Provide the (X, Y) coordinate of the cell's center where the given text is located.  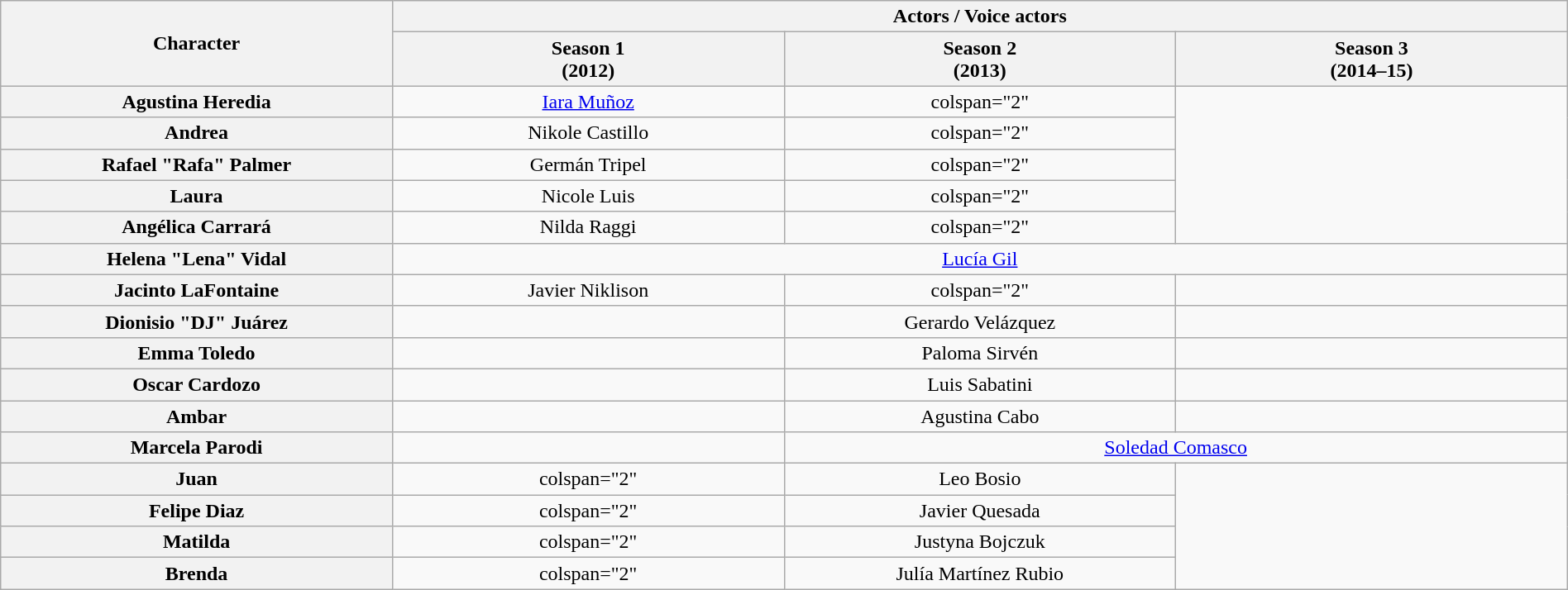
Germán Tripel (588, 164)
Leo Bosio (980, 479)
Agustina Cabo (980, 416)
Agustina Heredia (197, 102)
Matilda (197, 542)
Season 3(2014–15) (1372, 59)
Ambar (197, 416)
Dionisio "DJ" Juárez (197, 321)
Season 1(2012) (588, 59)
Nicole Luis (588, 196)
Juan (197, 479)
Season 2(2013) (980, 59)
Jacinto LaFontaine (197, 290)
Angélica Carrará (197, 227)
Paloma Sirvén (980, 353)
Oscar Cardozo (197, 384)
Soledad Comasco (1176, 448)
Justyna Bojczuk (980, 542)
Laura (197, 196)
Helena "Lena" Vidal (197, 259)
Nikole Castillo (588, 133)
Javier Quesada (980, 511)
Luis Sabatini (980, 384)
Gerardo Velázquez (980, 321)
Marcela Parodi (197, 448)
Nilda Raggi (588, 227)
Brenda (197, 573)
Javier Niklison (588, 290)
Emma Toledo (197, 353)
Felipe Diaz (197, 511)
Iara Muñoz (588, 102)
Lucía Gil (979, 259)
Andrea (197, 133)
Character (197, 43)
Julía Martínez Rubio (980, 573)
Rafael "Rafa" Palmer (197, 164)
Actors / Voice actors (979, 17)
